Output the (x, y) coordinate of the center of the cell containing the given text.  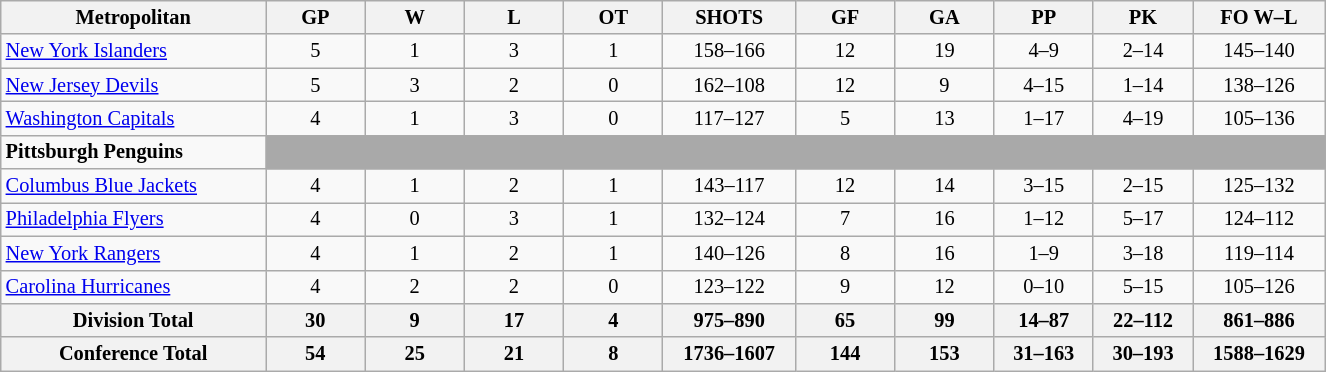
5–17 (1142, 219)
0–10 (1044, 287)
Conference Total (134, 354)
140–126 (729, 253)
Philadelphia Flyers (134, 219)
2–15 (1142, 186)
162–108 (729, 85)
Metropolitan (134, 17)
144 (844, 354)
4–19 (1142, 118)
Pittsburgh Penguins (134, 152)
3–18 (1142, 253)
OT (614, 17)
105–136 (1260, 118)
Division Total (134, 320)
W (414, 17)
GA (944, 17)
New York Rangers (134, 253)
1–17 (1044, 118)
25 (414, 354)
132–124 (729, 219)
143–117 (729, 186)
New York Islanders (134, 51)
99 (944, 320)
17 (514, 320)
7 (844, 219)
FO W–L (1260, 17)
4–15 (1044, 85)
105–126 (1260, 287)
138–126 (1260, 85)
Carolina Hurricanes (134, 287)
13 (944, 118)
PP (1044, 17)
Columbus Blue Jackets (134, 186)
54 (316, 354)
22–112 (1142, 320)
PK (1142, 17)
GF (844, 17)
4–9 (1044, 51)
123–122 (729, 287)
1–9 (1044, 253)
New Jersey Devils (134, 85)
19 (944, 51)
Washington Capitals (134, 118)
30 (316, 320)
119–114 (1260, 253)
14–87 (1044, 320)
975–890 (729, 320)
GP (316, 17)
2–14 (1142, 51)
5–15 (1142, 287)
125–132 (1260, 186)
153 (944, 354)
21 (514, 354)
65 (844, 320)
31–163 (1044, 354)
124–112 (1260, 219)
117–127 (729, 118)
158–166 (729, 51)
861–886 (1260, 320)
3–15 (1044, 186)
145–140 (1260, 51)
L (514, 17)
SHOTS (729, 17)
1588–1629 (1260, 354)
1736–1607 (729, 354)
1–12 (1044, 219)
1–14 (1142, 85)
30–193 (1142, 354)
14 (944, 186)
